Identify which cell holds the provided text, then report its [X, Y] central coordinate. 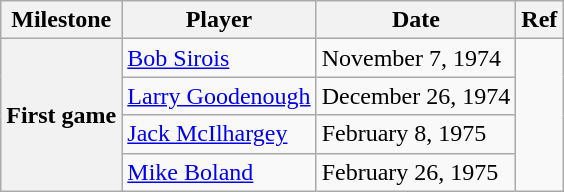
February 8, 1975 [416, 134]
Player [219, 20]
Bob Sirois [219, 58]
Mike Boland [219, 172]
December 26, 1974 [416, 96]
Milestone [62, 20]
Larry Goodenough [219, 96]
Ref [540, 20]
February 26, 1975 [416, 172]
First game [62, 115]
Jack McIlhargey [219, 134]
Date [416, 20]
November 7, 1974 [416, 58]
